Determine the [X, Y] coordinate at the center of the cell enclosing the given text.  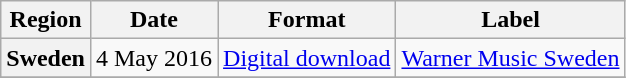
Region [46, 20]
4 May 2016 [154, 58]
Date [154, 20]
Label [510, 20]
Format [307, 20]
Sweden [46, 58]
Digital download [307, 58]
Warner Music Sweden [510, 58]
